For the text-containing cell, return its midpoint in [X, Y] coordinate format. 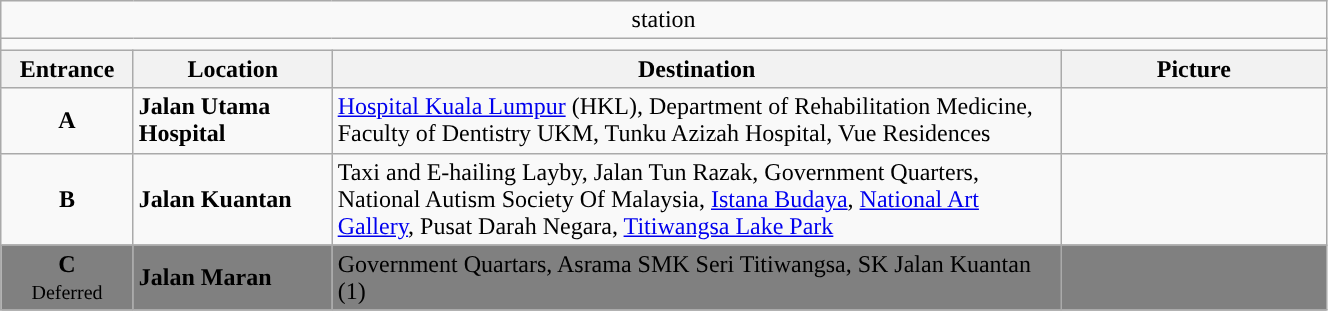
CDeferred [68, 278]
Entrance [68, 69]
station [664, 20]
B [68, 199]
Government Quartars, Asrama SMK Seri Titiwangsa, SK Jalan Kuantan (1) [696, 278]
Jalan Kuantan [232, 199]
Hospital Kuala Lumpur (HKL), Department of Rehabilitation Medicine, Faculty of Dentistry UKM, Tunku Azizah Hospital, Vue Residences [696, 120]
Picture [1194, 69]
Destination [696, 69]
A [68, 120]
Jalan Maran [232, 278]
Location [232, 69]
Jalan Utama Hospital [232, 120]
